Return the (x, y) coordinate for the center point of the cell that contains the specified text.  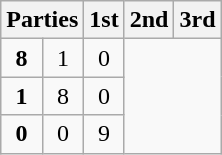
1st (104, 20)
9 (104, 134)
2nd (149, 20)
3rd (198, 20)
Parties (42, 20)
